Detect which cell encompasses the target text, then output its (X, Y) center coordinate. 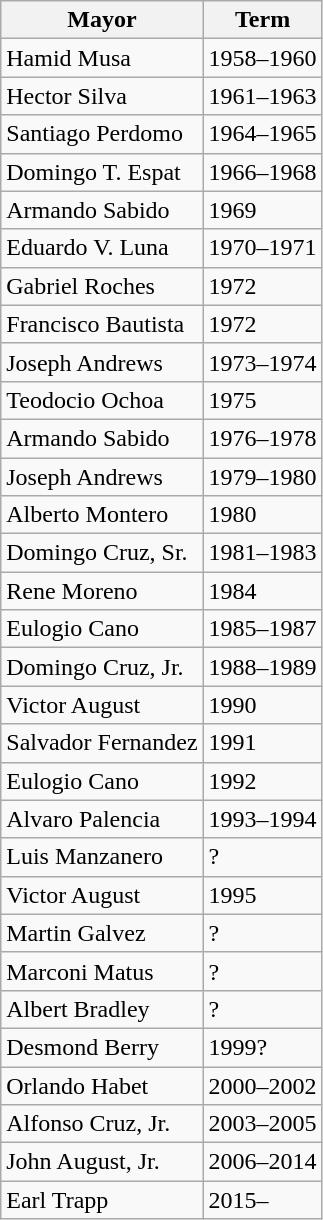
Eduardo V. Luna (102, 248)
2015– (262, 1200)
Desmond Berry (102, 1047)
Earl Trapp (102, 1200)
Domingo Cruz, Jr. (102, 667)
Gabriel Roches (102, 286)
Hector Silva (102, 96)
Teodocio Ochoa (102, 400)
2000–2002 (262, 1085)
1990 (262, 705)
1985–1987 (262, 629)
Francisco Bautista (102, 324)
2003–2005 (262, 1124)
1988–1989 (262, 667)
Mayor (102, 20)
1975 (262, 400)
2006–2014 (262, 1162)
1970–1971 (262, 248)
Alvaro Palencia (102, 819)
Domingo T. Espat (102, 172)
Luis Manzanero (102, 857)
Alberto Montero (102, 515)
1999? (262, 1047)
Salvador Fernandez (102, 743)
1981–1983 (262, 553)
Santiago Perdomo (102, 134)
Martin Galvez (102, 933)
Domingo Cruz, Sr. (102, 553)
1979–1980 (262, 477)
John August, Jr. (102, 1162)
1995 (262, 895)
1961–1963 (262, 96)
Albert Bradley (102, 1009)
1973–1974 (262, 362)
1976–1978 (262, 438)
1993–1994 (262, 819)
1980 (262, 515)
Alfonso Cruz, Jr. (102, 1124)
1966–1968 (262, 172)
Term (262, 20)
1969 (262, 210)
1964–1965 (262, 134)
1958–1960 (262, 58)
1984 (262, 591)
Hamid Musa (102, 58)
1991 (262, 743)
Rene Moreno (102, 591)
Orlando Habet (102, 1085)
Marconi Matus (102, 971)
1992 (262, 781)
